Provide the (x, y) coordinate of the cell's center where the given text is located.  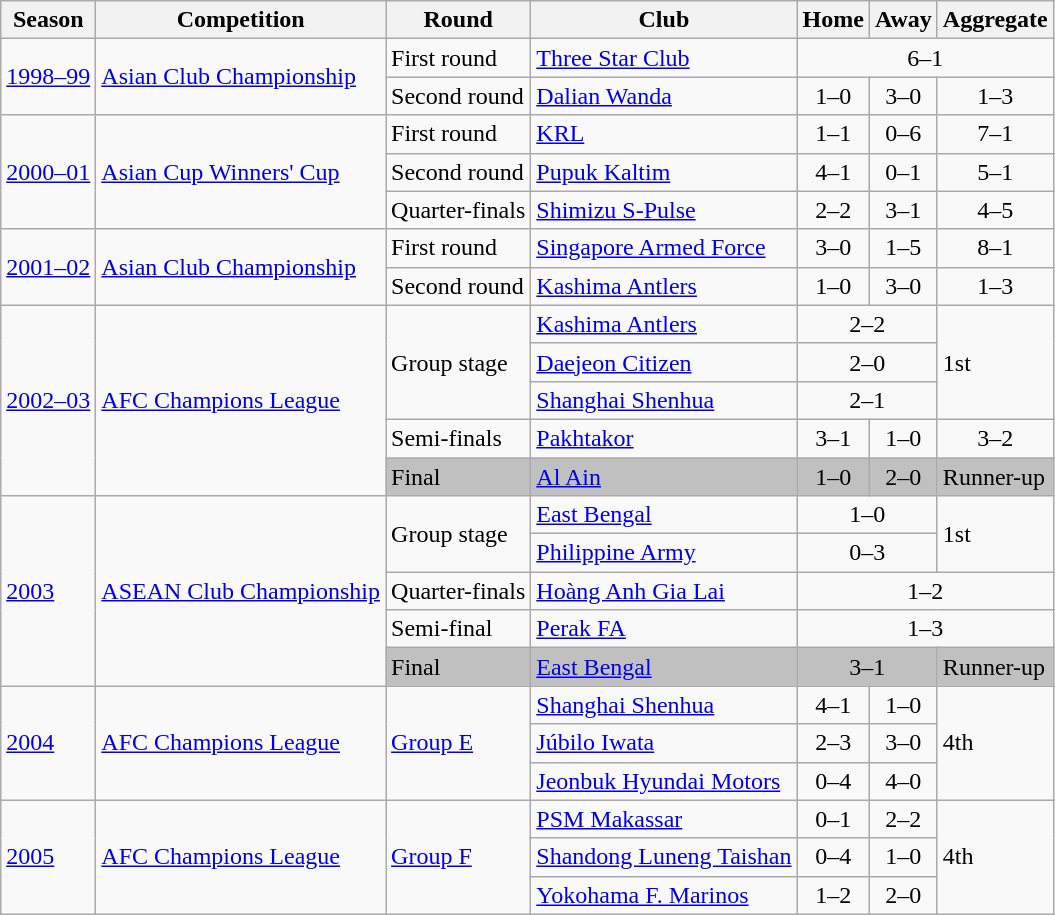
1998–99 (48, 77)
4–0 (903, 781)
Al Ain (664, 477)
Daejeon Citizen (664, 362)
1–5 (903, 248)
Asian Cup Winners' Cup (241, 172)
Round (458, 20)
Dalian Wanda (664, 96)
Home (833, 20)
Competition (241, 20)
0–6 (903, 134)
Three Star Club (664, 58)
Pakhtakor (664, 438)
Singapore Armed Force (664, 248)
2001–02 (48, 267)
2005 (48, 857)
5–1 (995, 172)
Yokohama F. Marinos (664, 895)
2002–03 (48, 400)
Júbilo Iwata (664, 743)
2004 (48, 743)
Hoàng Anh Gia Lai (664, 591)
Group F (458, 857)
Semi-final (458, 629)
KRL (664, 134)
ASEAN Club Championship (241, 591)
2–3 (833, 743)
3–2 (995, 438)
7–1 (995, 134)
Away (903, 20)
8–1 (995, 248)
Shimizu S-Pulse (664, 210)
Aggregate (995, 20)
Perak FA (664, 629)
1–1 (833, 134)
2003 (48, 591)
Philippine Army (664, 553)
Semi-finals (458, 438)
0–3 (867, 553)
Club (664, 20)
Season (48, 20)
PSM Makassar (664, 819)
Jeonbuk Hyundai Motors (664, 781)
6–1 (925, 58)
4–5 (995, 210)
Shandong Luneng Taishan (664, 857)
Pupuk Kaltim (664, 172)
2–1 (867, 400)
Group E (458, 743)
2000–01 (48, 172)
